For the text-containing cell, return its midpoint in (x, y) coordinate format. 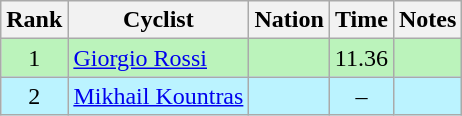
Time (361, 20)
Mikhail Kountras (158, 96)
Rank (34, 20)
1 (34, 58)
11.36 (361, 58)
Cyclist (158, 20)
Giorgio Rossi (158, 58)
2 (34, 96)
Notes (427, 20)
Nation (289, 20)
– (361, 96)
